Return [x, y] of the center of cell containing provided text 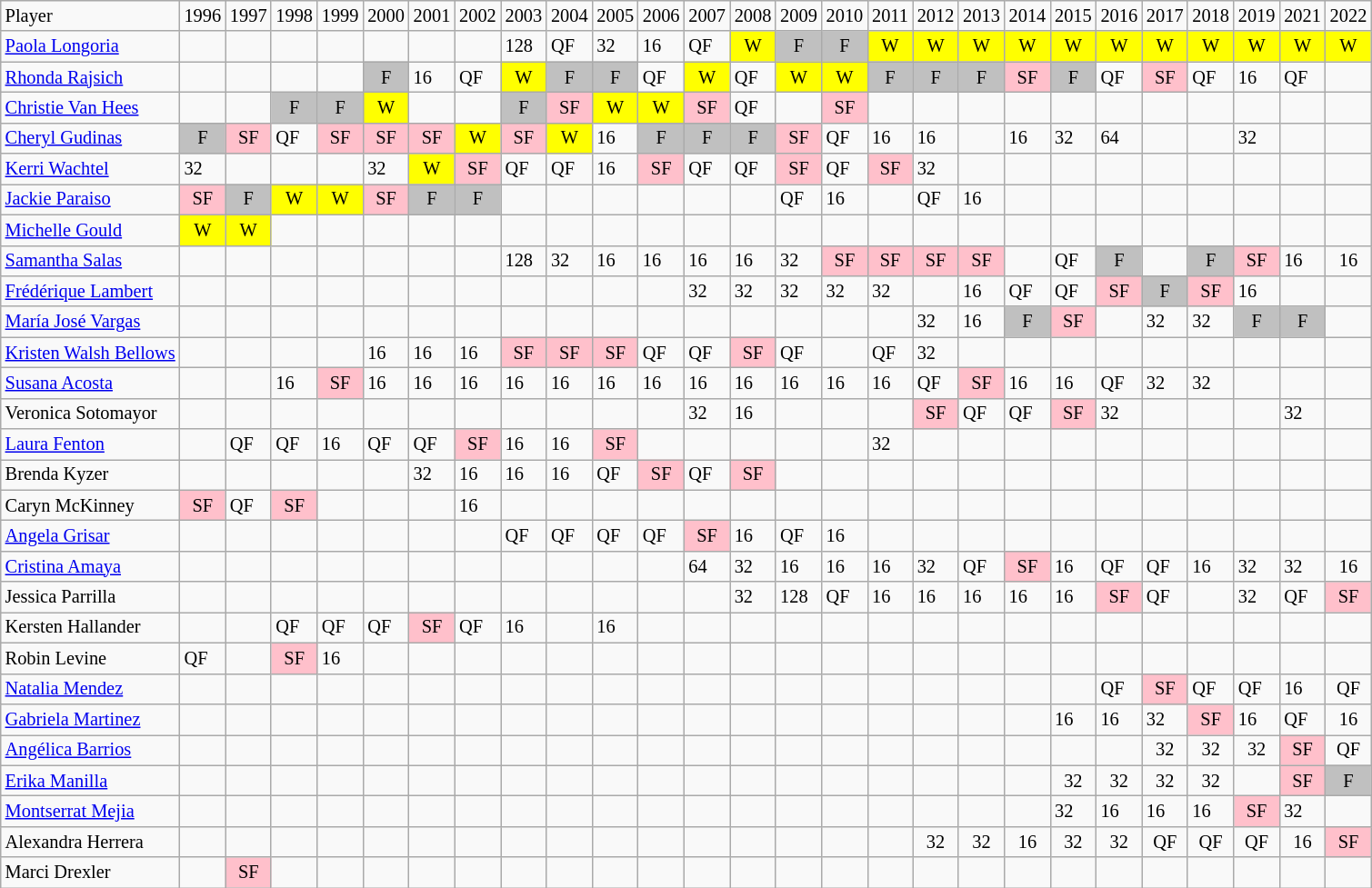
Paola Longoria [91, 46]
Rhonda Rajsich [91, 77]
Veronica Sotomayor [91, 414]
Player [91, 15]
Natalia Mendez [91, 689]
1998 [294, 15]
2021 [1302, 15]
2015 [1073, 15]
2011 [890, 15]
Robin Levine [91, 658]
Christie Van Hees [91, 107]
2004 [569, 15]
2010 [845, 15]
2012 [936, 15]
Montserrat Mejia [91, 811]
2014 [1027, 15]
Kersten Hallander [91, 627]
2007 [706, 15]
2017 [1165, 15]
1996 [203, 15]
2001 [432, 15]
Caryn McKinney [91, 505]
2003 [524, 15]
Alexandra Herrera [91, 842]
Angela Grisar [91, 535]
2006 [661, 15]
2022 [1348, 15]
Frédérique Lambert [91, 291]
1997 [248, 15]
Laura Fenton [91, 444]
Michelle Gould [91, 230]
Samantha Salas [91, 261]
Kristen Walsh Bellows [91, 353]
1999 [340, 15]
Angélica Barrios [91, 750]
2005 [616, 15]
Jessica Parrilla [91, 597]
2016 [1119, 15]
2009 [798, 15]
2002 [477, 15]
2000 [386, 15]
Erika Manilla [91, 781]
Marci Drexler [91, 873]
María José Vargas [91, 322]
2018 [1210, 15]
2008 [753, 15]
Cristina Amaya [91, 566]
Jackie Paraiso [91, 199]
Kerri Wachtel [91, 169]
Cheryl Gudinas [91, 138]
Gabriela Martinez [91, 719]
2013 [981, 15]
2019 [1257, 15]
Brenda Kyzer [91, 474]
Susana Acosta [91, 383]
